Detect which cell encompasses the target text, then output its (X, Y) center coordinate. 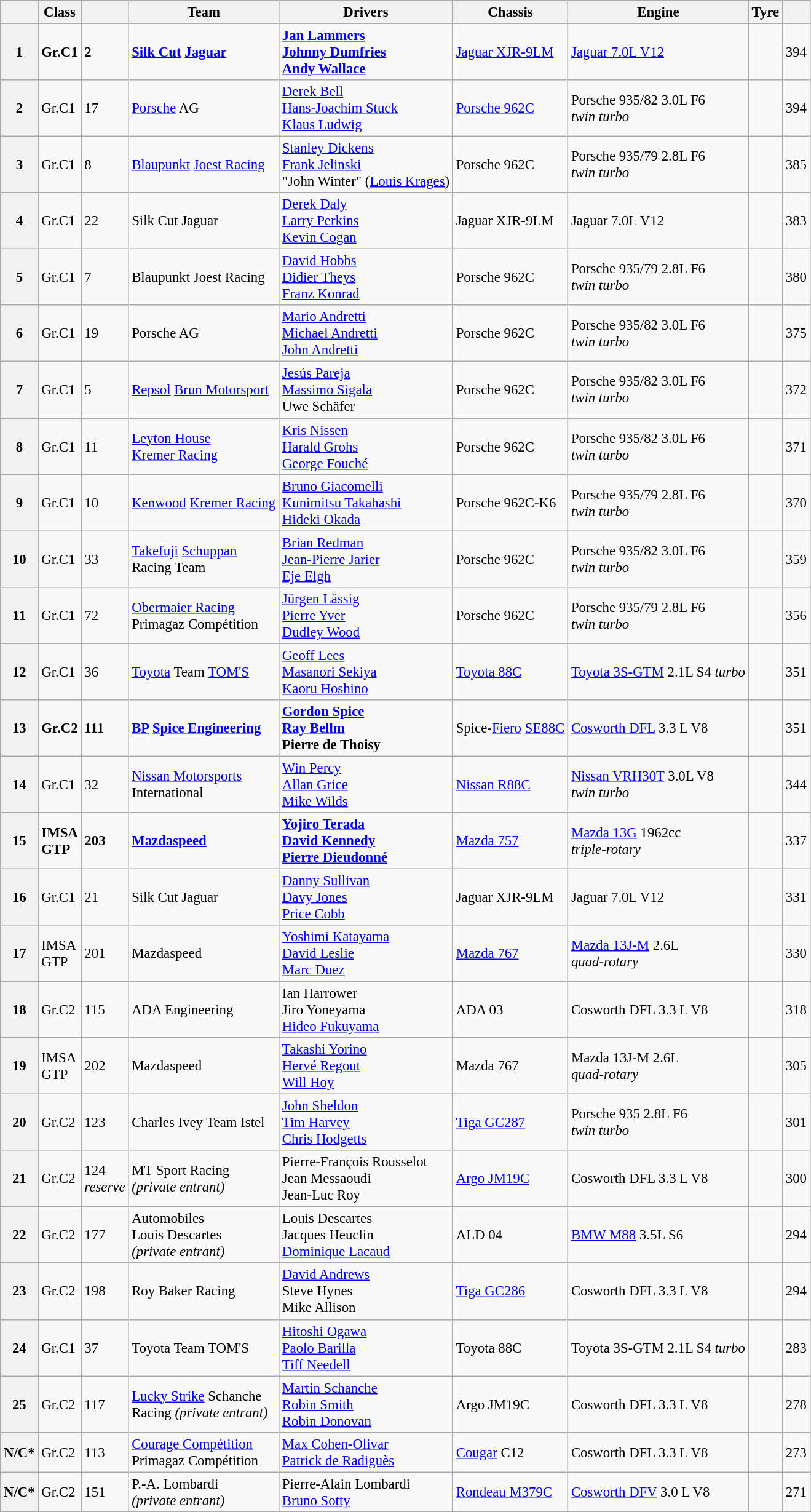
Automobiles Louis Descartes(private entrant) (204, 1235)
Hitoshi Ogawa Paolo Barilla Tiff Needell (366, 1348)
380 (796, 277)
18 (20, 1010)
359 (796, 559)
Win Percy Allan Grice Mike Wilds (366, 784)
32 (105, 784)
1 (20, 52)
201 (105, 953)
117 (105, 1404)
Spice-Fiero SE88C (510, 728)
Takashi Yorino Hervé Regout Will Hoy (366, 1066)
318 (796, 1010)
115 (105, 1010)
300 (796, 1179)
113 (105, 1452)
Gordon Spice Ray Bellm Pierre de Thoisy (366, 728)
9 (20, 503)
Porsche 935 2.8L F6twin turbo (659, 1123)
Jesús Pareja Massimo Sigala Uwe Schäfer (366, 390)
375 (796, 333)
36 (105, 672)
Engine (659, 12)
Jürgen Lässig Pierre Yver Dudley Wood (366, 615)
ADA 03 (510, 1010)
20 (20, 1123)
12 (20, 672)
David Andrews Steve Hynes Mike Allison (366, 1292)
Courage Compétition Primagaz Compétition (204, 1452)
Tiga GC287 (510, 1123)
6 (20, 333)
Stanley Dickens Frank Jelinski "John Winter" (Louis Krages) (366, 165)
151 (105, 1492)
Lucky Strike Schanche Racing (private entrant) (204, 1404)
23 (20, 1292)
Bruno Giacomelli Kunimitsu Takahashi Hideki Okada (366, 503)
Yojiro Terada David Kennedy Pierre Dieudonné (366, 841)
Derek Bell Hans-Joachim Stuck Klaus Ludwig (366, 108)
383 (796, 221)
15 (20, 841)
Obermaier Racing Primagaz Compétition (204, 615)
Yoshimi Katayama David Leslie Marc Duez (366, 953)
Cosworth DFV 3.0 L V8 (659, 1492)
Repsol Brun Motorsport (204, 390)
ALD 04 (510, 1235)
Mazda 757 (510, 841)
202 (105, 1066)
4 (20, 221)
203 (105, 841)
301 (796, 1123)
Brian Redman Jean-Pierre Jarier Eje Elgh (366, 559)
37 (105, 1348)
330 (796, 953)
278 (796, 1404)
BP Spice Engineering (204, 728)
337 (796, 841)
111 (105, 728)
ADA Engineering (204, 1010)
Roy Baker Racing (204, 1292)
33 (105, 559)
25 (20, 1404)
371 (796, 447)
Danny Sullivan Davy Jones Price Cobb (366, 897)
Pierre-Alain Lombardi Bruno Sotty (366, 1492)
Charles Ivey Team Istel (204, 1123)
Mazda 13G 1962cc triple-rotary (659, 841)
Leyton House Kremer Racing (204, 447)
14 (20, 784)
Max Cohen-Olivar Patrick de Radiguès (366, 1452)
Nissan VRH30T 3.0L V8twin turbo (659, 784)
331 (796, 897)
P.-A. Lombardi(private entrant) (204, 1492)
Tyre (765, 12)
24 (20, 1348)
Martin Schanche Robin Smith Robin Donovan (366, 1404)
Tiga GC286 (510, 1292)
198 (105, 1292)
344 (796, 784)
Porsche 962C-K6 (510, 503)
Takefuji Schuppan Racing Team (204, 559)
123 (105, 1123)
283 (796, 1348)
356 (796, 615)
Team (204, 12)
John Sheldon Tim Harvey Chris Hodgetts (366, 1123)
Geoff Lees Masanori Sekiya Kaoru Hoshino (366, 672)
Chassis (510, 12)
David Hobbs Didier Theys Franz Konrad (366, 277)
72 (105, 615)
370 (796, 503)
Cougar C12 (510, 1452)
16 (20, 897)
3 (20, 165)
177 (105, 1235)
Kris Nissen Harald Grohs George Fouché (366, 447)
273 (796, 1452)
BMW M88 3.5L S6 (659, 1235)
Jan Lammers Johnny Dumfries Andy Wallace (366, 52)
385 (796, 165)
Kenwood Kremer Racing (204, 503)
372 (796, 390)
305 (796, 1066)
Rondeau M379C (510, 1492)
Mario Andretti Michael Andretti John Andretti (366, 333)
271 (796, 1492)
Drivers (366, 12)
Pierre-François Rousselot Jean Messaoudi Jean-Luc Roy (366, 1179)
13 (20, 728)
MT Sport Racing(private entrant) (204, 1179)
Louis Descartes Jacques Heuclin Dominique Lacaud (366, 1235)
Class (60, 12)
124reserve (105, 1179)
Nissan R88C (510, 784)
Derek Daly Larry Perkins Kevin Cogan (366, 221)
Ian Harrower Jiro Yoneyama Hideo Fukuyama (366, 1010)
Nissan MotorsportsInternational (204, 784)
